Output the (x, y) coordinate of the center of the cell containing the given text.  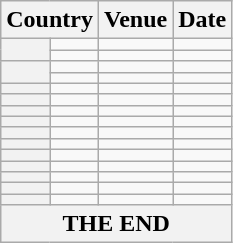
Venue (135, 20)
Date (202, 20)
Country (50, 20)
THE END (116, 224)
